Search for the cell housing the specified text and yield its (x, y) center coordinate. 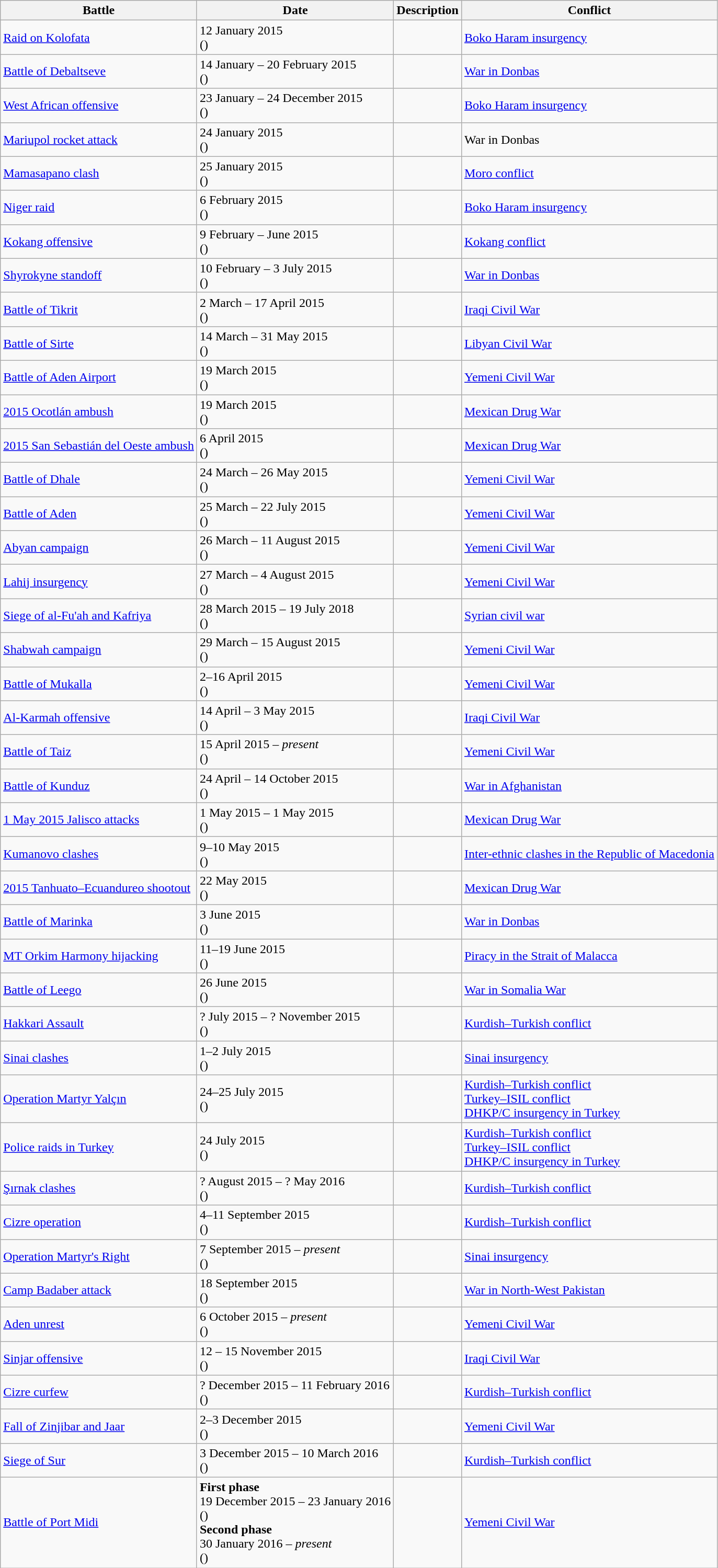
Kumanovo clashes (99, 853)
Abyan campaign (99, 548)
27 March – 4 August 2015() (295, 581)
3 December 2015 – 10 March 2016() (295, 1460)
Date (295, 10)
Fall of Zinjibar and Jaar (99, 1426)
Battle of Kunduz (99, 785)
Piracy in the Strait of Malacca (589, 956)
24 July 2015() (295, 1147)
Description (428, 10)
Battle of Tikrit (99, 310)
10 February – 3 July 2015() (295, 275)
2 March – 17 April 2015() (295, 310)
28 March 2015 – 19 July 2018() (295, 616)
3 June 2015() (295, 921)
Cizre curfew (99, 1392)
25 March – 22 July 2015() (295, 513)
? July 2015 – ? November 2015 () (295, 1024)
Mariupol rocket attack (99, 139)
25 January 2015() (295, 174)
29 March – 15 August 2015() (295, 649)
War in Afghanistan (589, 785)
Battle of Aden (99, 513)
Şırnak clashes (99, 1188)
Shyrokyne standoff (99, 275)
2–16 April 2015() (295, 684)
Battle of Mukalla (99, 684)
? August 2015 – ? May 2016() (295, 1188)
Camp Badaber attack (99, 1290)
Battle of Debaltseve (99, 71)
Inter-ethnic clashes in the Republic of Macedonia (589, 853)
2015 Ocotlán ambush (99, 411)
Sinai clashes (99, 1058)
War in Somalia War (589, 990)
Mamasapano clash (99, 174)
24 April – 14 October 2015() (295, 785)
Operation Martyr Yalçın (99, 1099)
Syrian civil war (589, 616)
23 January – 24 December 2015() (295, 106)
6 October 2015 – present() (295, 1324)
Siege of Sur (99, 1460)
Conflict (589, 10)
2015 Tanhuato–Ecuandureo shootout (99, 888)
1 May 2015 Jalisco attacks (99, 820)
Battle of Aden Airport (99, 377)
Raid on Kolofata (99, 38)
Battle (99, 10)
Lahij insurgency (99, 581)
Hakkari Assault (99, 1024)
12 – 15 November 2015() (295, 1358)
1 May 2015 – 1 May 2015() (295, 820)
Moro conflict (589, 174)
14 March – 31 May 2015() (295, 343)
Sinjar offensive (99, 1358)
7 September 2015 – present() (295, 1256)
Battle of Sirte (99, 343)
24 March – 26 May 2015() (295, 480)
Kokang offensive (99, 242)
9–10 May 2015() (295, 853)
4–11 September 2015() (295, 1222)
Libyan Civil War (589, 343)
14 January – 20 February 2015() (295, 71)
24 January 2015() (295, 139)
9 February – June 2015() (295, 242)
22 May 2015() (295, 888)
Battle of Leego (99, 990)
Battle of Dhale (99, 480)
6 April 2015() (295, 445)
15 April 2015 – present() (295, 752)
War in North-West Pakistan (589, 1290)
2015 San Sebastián del Oeste ambush (99, 445)
26 March – 11 August 2015() (295, 548)
MT Orkim Harmony hijacking (99, 956)
6 February 2015() (295, 207)
2–3 December 2015() (295, 1426)
Battle of Marinka (99, 921)
11–19 June 2015() (295, 956)
First phase19 December 2015 – 23 January 2016() Second phase30 January 2016 – present() (295, 1523)
Al-Karmah offensive (99, 717)
? December 2015 – 11 February 2016() (295, 1392)
12 January 2015() (295, 38)
Kokang conflict (589, 242)
Niger raid (99, 207)
1–2 July 2015() (295, 1058)
26 June 2015() (295, 990)
14 April – 3 May 2015() (295, 717)
Battle of Port Midi (99, 1523)
18 September 2015() (295, 1290)
24–25 July 2015() (295, 1099)
Siege of al-Fu'ah and Kafriya (99, 616)
Aden unrest (99, 1324)
Cizre operation (99, 1222)
Shabwah campaign (99, 649)
Police raids in Turkey (99, 1147)
Operation Martyr's Right (99, 1256)
West African offensive (99, 106)
Battle of Taiz (99, 752)
